Search for the cell housing the specified text and yield its [x, y] center coordinate. 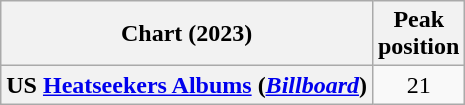
US Heatseekers Albums (Billboard) [187, 85]
Peak position [418, 34]
21 [418, 85]
Chart (2023) [187, 34]
